Identify which cell holds the provided text, then report its [X, Y] central coordinate. 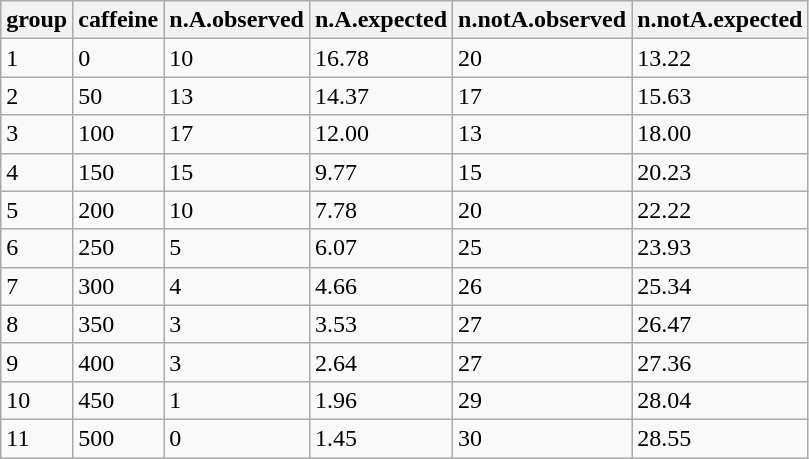
20.23 [720, 172]
450 [118, 400]
14.37 [380, 96]
3.53 [380, 324]
n.notA.expected [720, 20]
23.93 [720, 248]
350 [118, 324]
7 [37, 286]
25.34 [720, 286]
13.22 [720, 58]
6.07 [380, 248]
28.55 [720, 438]
15.63 [720, 96]
9 [37, 362]
9.77 [380, 172]
8 [37, 324]
caffeine [118, 20]
200 [118, 210]
12.00 [380, 134]
26.47 [720, 324]
n.A.observed [237, 20]
150 [118, 172]
50 [118, 96]
27.36 [720, 362]
n.notA.observed [542, 20]
250 [118, 248]
7.78 [380, 210]
30 [542, 438]
1.96 [380, 400]
group [37, 20]
28.04 [720, 400]
1.45 [380, 438]
n.A.expected [380, 20]
18.00 [720, 134]
22.22 [720, 210]
16.78 [380, 58]
4.66 [380, 286]
6 [37, 248]
25 [542, 248]
26 [542, 286]
2.64 [380, 362]
500 [118, 438]
300 [118, 286]
2 [37, 96]
11 [37, 438]
100 [118, 134]
400 [118, 362]
29 [542, 400]
